Capture the cell that displays the provided text and extract its (X, Y) central coordinate. 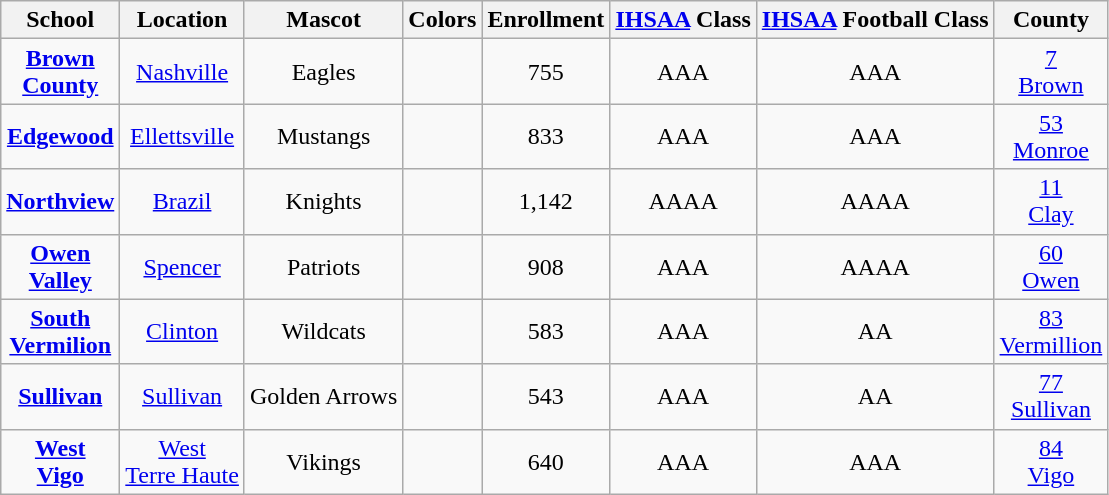
Clinton (182, 332)
Brown County (60, 72)
West Vigo (60, 462)
60 Owen (1051, 266)
Vikings (323, 462)
Mascot (323, 20)
IHSAA Class (683, 20)
83 Vermillion (1051, 332)
Colors (442, 20)
543 (546, 396)
833 (546, 136)
Edgewood (60, 136)
Knights (323, 202)
908 (546, 266)
7 Brown (1051, 72)
Ellettsville (182, 136)
Enrollment (546, 20)
Patriots (323, 266)
Location (182, 20)
Eagles (323, 72)
County (1051, 20)
Nashville (182, 72)
640 (546, 462)
53 Monroe (1051, 136)
School (60, 20)
755 (546, 72)
Brazil (182, 202)
1,142 (546, 202)
Mustangs (323, 136)
Golden Arrows (323, 396)
583 (546, 332)
77 Sullivan (1051, 396)
IHSAA Football Class (875, 20)
Northview (60, 202)
Wildcats (323, 332)
Spencer (182, 266)
South Vermilion (60, 332)
West Terre Haute (182, 462)
11 Clay (1051, 202)
84 Vigo (1051, 462)
Owen Valley (60, 266)
